Pinpoint the cell where the given text exists, returning its [x, y] midpoint coordinate. 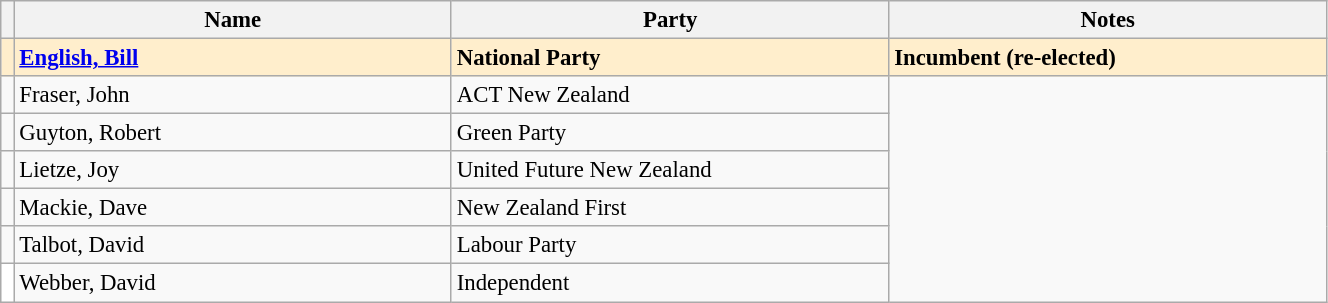
Notes [1108, 20]
Lietze, Joy [232, 170]
Green Party [670, 133]
Party [670, 20]
Mackie, Dave [232, 208]
Name [232, 20]
Guyton, Robert [232, 133]
Webber, David [232, 283]
Talbot, David [232, 245]
Independent [670, 283]
New Zealand First [670, 208]
ACT New Zealand [670, 95]
United Future New Zealand [670, 170]
National Party [670, 58]
Labour Party [670, 245]
Fraser, John [232, 95]
Incumbent (re-elected) [1108, 58]
English, Bill [232, 58]
